Determine the (X, Y) coordinate at the center of the cell enclosing the given text.  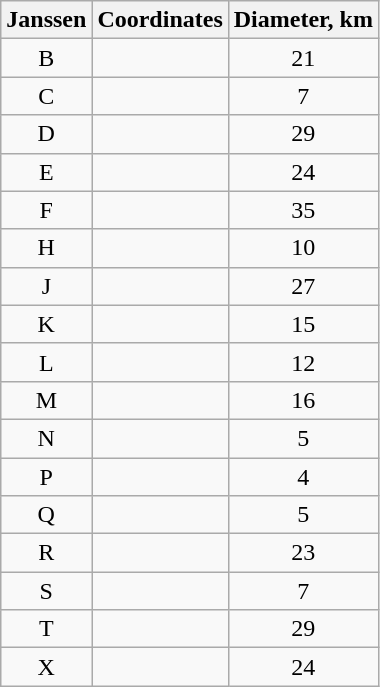
12 (303, 362)
S (46, 591)
15 (303, 324)
R (46, 553)
Diameter, km (303, 20)
Coordinates (160, 20)
4 (303, 477)
B (46, 58)
K (46, 324)
N (46, 438)
T (46, 629)
P (46, 477)
16 (303, 400)
H (46, 248)
X (46, 667)
35 (303, 210)
10 (303, 248)
E (46, 172)
23 (303, 553)
D (46, 134)
M (46, 400)
L (46, 362)
F (46, 210)
Q (46, 515)
C (46, 96)
J (46, 286)
Janssen (46, 20)
21 (303, 58)
27 (303, 286)
